Identify which cell holds the provided text, then report its [x, y] central coordinate. 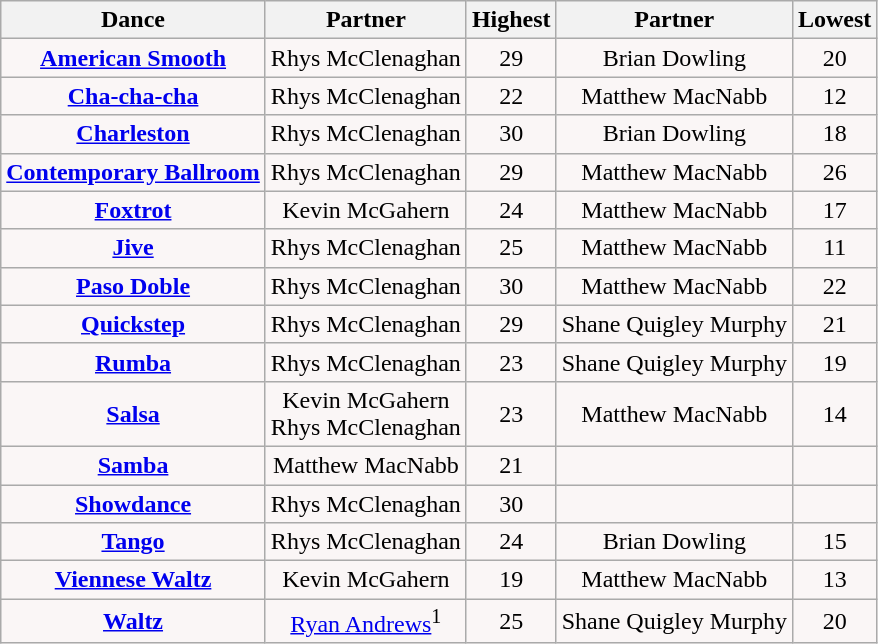
Quickstep [134, 324]
American Smooth [134, 58]
Viennese Waltz [134, 580]
17 [834, 210]
Highest [511, 20]
Jive [134, 248]
Tango [134, 542]
Foxtrot [134, 210]
Dance [134, 20]
15 [834, 542]
26 [834, 172]
11 [834, 248]
Waltz [134, 622]
Paso Doble [134, 286]
Samba [134, 465]
Cha-cha-cha [134, 96]
14 [834, 414]
Salsa [134, 414]
Kevin McGahernRhys McClenaghan [366, 414]
Showdance [134, 503]
12 [834, 96]
Rumba [134, 362]
18 [834, 134]
Charleston [134, 134]
Lowest [834, 20]
13 [834, 580]
Ryan Andrews1 [366, 622]
Contemporary Ballroom [134, 172]
